From the cell containing the given text, extract its center point as (x, y) coordinate. 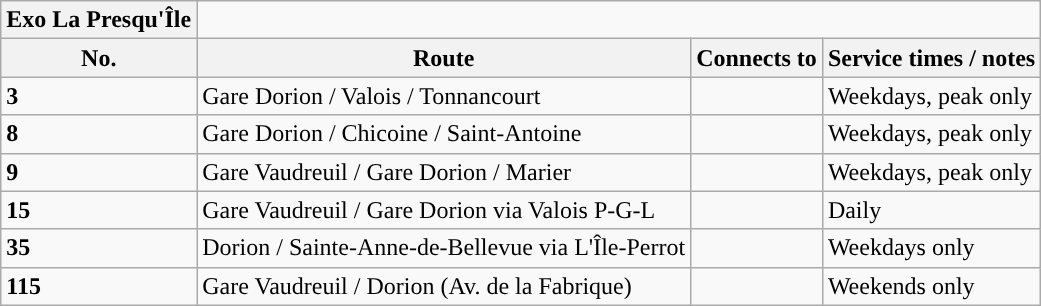
Exo La Presqu'Île (99, 20)
115 (99, 286)
Weekdays only (931, 248)
8 (99, 134)
Weekends only (931, 286)
Route (444, 58)
Dorion / Sainte-Anne-de-Bellevue via L'Île-Perrot (444, 248)
Connects to (757, 58)
Gare Dorion / Chicoine / Saint-Antoine (444, 134)
Gare Vaudreuil / Gare Dorion via Valois P-G-L (444, 210)
3 (99, 96)
Gare Vaudreuil / Gare Dorion / Marier (444, 172)
35 (99, 248)
Gare Dorion / Valois / Tonnancourt (444, 96)
9 (99, 172)
No. (99, 58)
Daily (931, 210)
Gare Vaudreuil / Dorion (Av. de la Fabrique) (444, 286)
15 (99, 210)
Service times / notes (931, 58)
